Pinpoint the cell where the given text exists, returning its (x, y) midpoint coordinate. 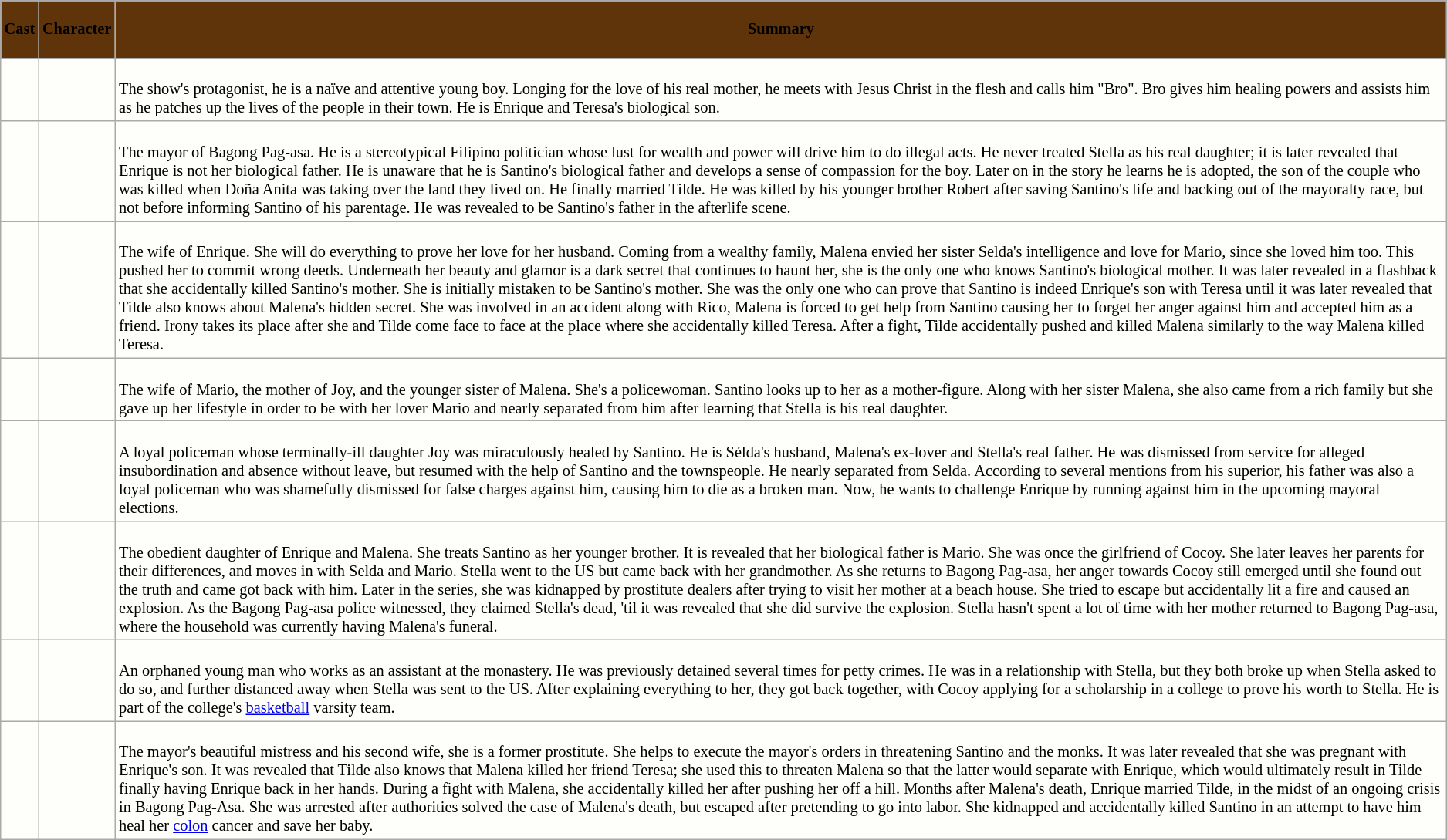
Summary (781, 29)
Cast (20, 29)
Character (77, 29)
